Capture the cell that displays the provided text and extract its [X, Y] central coordinate. 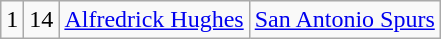
1 [12, 20]
San Antonio Spurs [344, 20]
Alfredrick Hughes [154, 20]
14 [42, 20]
